Output the [X, Y] coordinate of the center of the cell containing the given text.  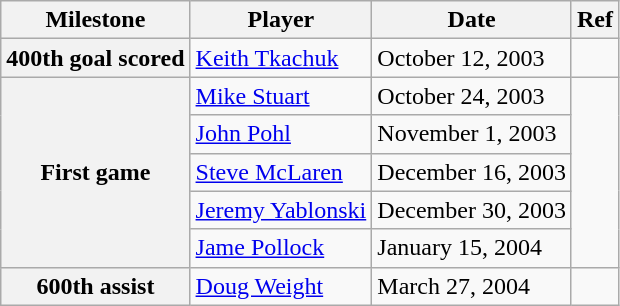
600th assist [96, 286]
December 16, 2003 [472, 172]
March 27, 2004 [472, 286]
October 24, 2003 [472, 96]
Date [472, 20]
Milestone [96, 20]
Ref [594, 20]
400th goal scored [96, 58]
December 30, 2003 [472, 210]
November 1, 2003 [472, 134]
January 15, 2004 [472, 248]
Player [281, 20]
John Pohl [281, 134]
October 12, 2003 [472, 58]
First game [96, 172]
Jeremy Yablonski [281, 210]
Doug Weight [281, 286]
Keith Tkachuk [281, 58]
Jame Pollock [281, 248]
Steve McLaren [281, 172]
Mike Stuart [281, 96]
